Locate the cell with the specified text and output its (x, y) center coordinate. 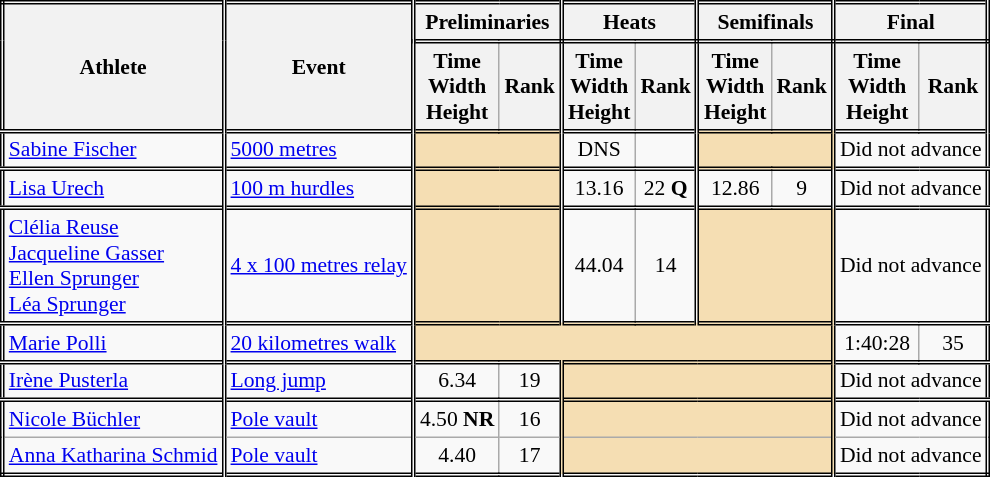
Long jump (318, 382)
16 (530, 420)
12.86 (734, 190)
100 m hurdles (318, 190)
22 Q (666, 190)
44.04 (598, 266)
4.40 (456, 456)
Preliminaries (487, 22)
13.16 (598, 190)
1:40:28 (876, 342)
Lisa Urech (113, 190)
Nicole Büchler (113, 420)
14 (666, 266)
Heats (629, 22)
4.50 NR (456, 420)
Anna Katharina Schmid (113, 456)
6.34 (456, 382)
DNS (598, 150)
17 (530, 456)
Athlete (113, 67)
Clélia ReuseJacqueline GasserEllen SprungerLéa Sprunger (113, 266)
Sabine Fischer (113, 150)
5000 metres (318, 150)
Final (910, 22)
9 (802, 190)
4 x 100 metres relay (318, 266)
20 kilometres walk (318, 342)
Marie Polli (113, 342)
19 (530, 382)
Irène Pusterla (113, 382)
Event (318, 67)
35 (954, 342)
Semifinals (765, 22)
